Detect which cell encompasses the target text, then output its [x, y] center coordinate. 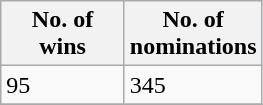
No. of wins [63, 34]
95 [63, 85]
No. of nominations [193, 34]
345 [193, 85]
